For the text-containing cell, return its midpoint in [X, Y] coordinate format. 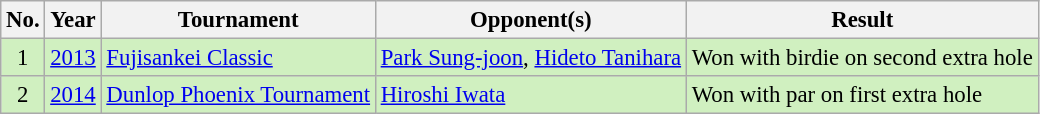
Year [73, 20]
2013 [73, 58]
Opponent(s) [530, 20]
Fujisankei Classic [238, 58]
Tournament [238, 20]
Hiroshi Iwata [530, 95]
2 [23, 95]
Park Sung-joon, Hideto Tanihara [530, 58]
Result [862, 20]
Won with birdie on second extra hole [862, 58]
1 [23, 58]
Dunlop Phoenix Tournament [238, 95]
2014 [73, 95]
No. [23, 20]
Won with par on first extra hole [862, 95]
